Return the (X, Y) coordinate for the center point of the cell that contains the specified text.  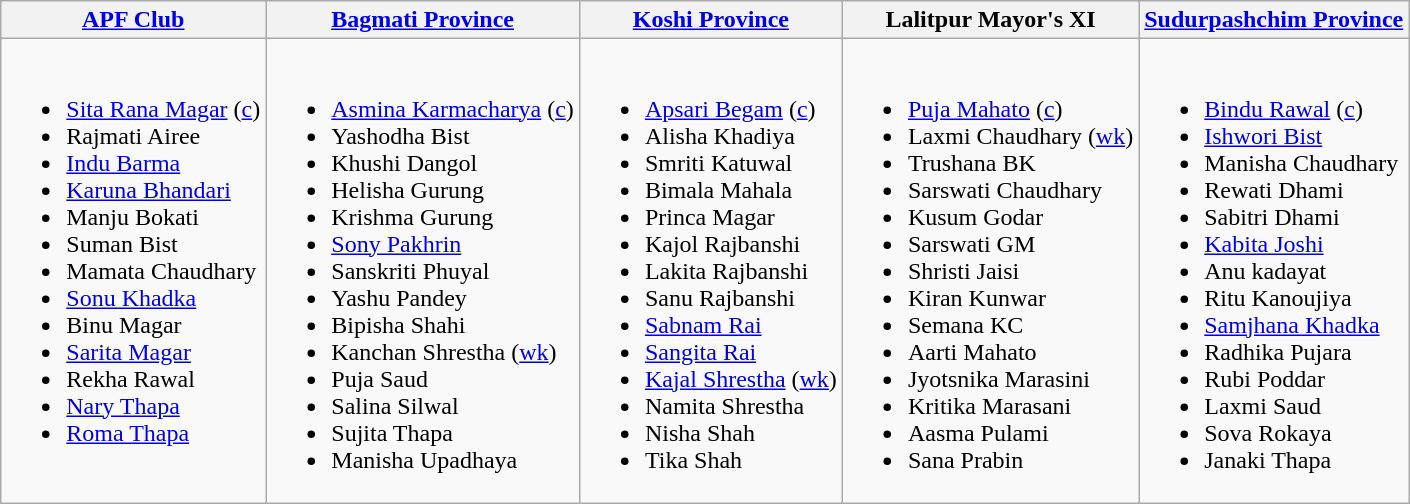
Koshi Province (710, 20)
Bagmati Province (423, 20)
Lalitpur Mayor's XI (990, 20)
Sudurpashchim Province (1274, 20)
APF Club (134, 20)
